Output the (X, Y) coordinate of the center of the cell containing the given text.  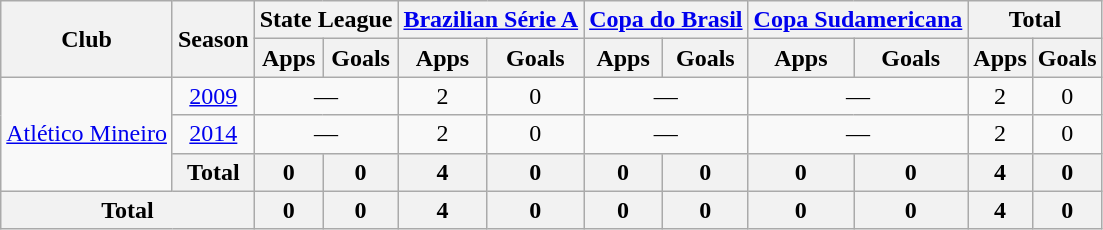
Atlético Mineiro (87, 134)
Club (87, 39)
Brazilian Série A (491, 20)
2009 (213, 96)
Copa Sudamericana (858, 20)
Season (213, 39)
2014 (213, 134)
State League (326, 20)
Copa do Brasil (666, 20)
